Determine the [X, Y] coordinate at the center of the cell enclosing the given text.  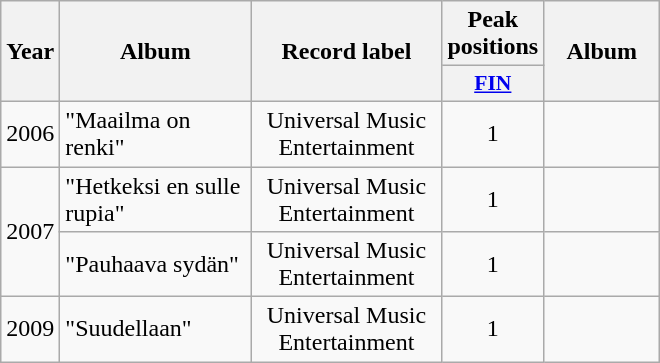
Record label [346, 52]
Peak positions [493, 34]
2006 [30, 134]
FIN [493, 84]
"Suudellaan" [156, 330]
2009 [30, 330]
"Pauhaava sydän" [156, 264]
Year [30, 52]
"Maailma on renki" [156, 134]
2007 [30, 231]
"Hetkeksi en sulle rupia" [156, 198]
